Determine the [x, y] coordinate at the center of the cell enclosing the given text.  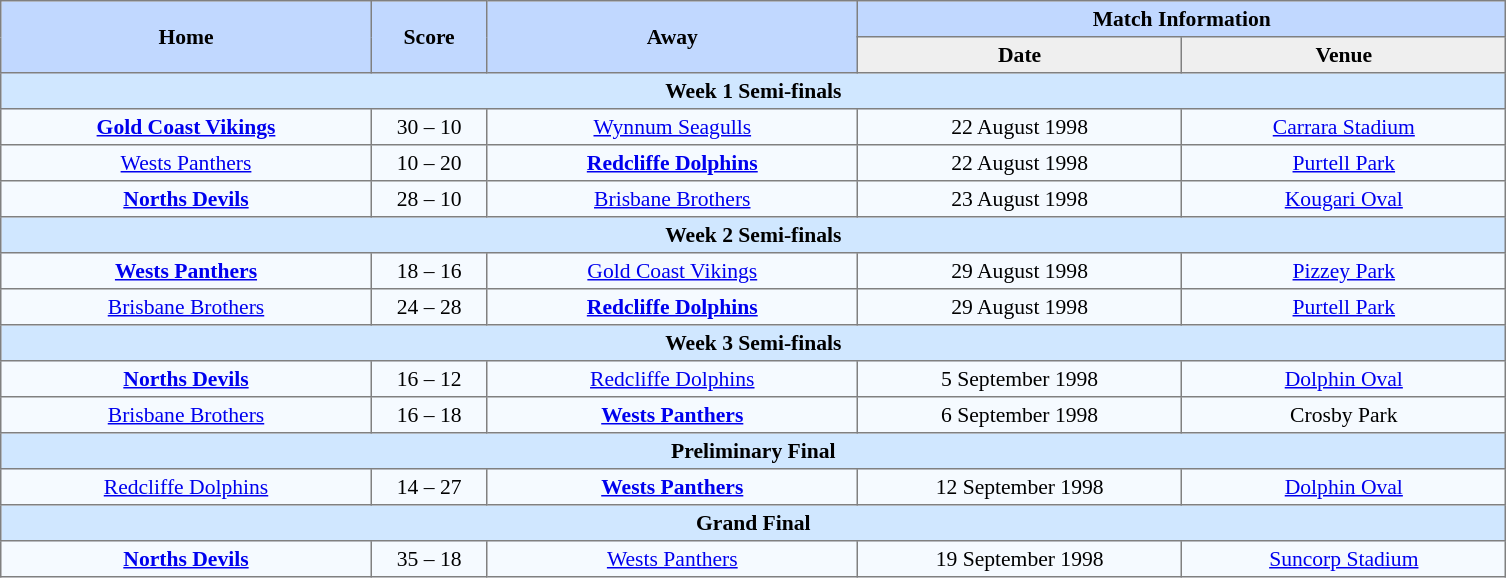
28 – 10 [429, 199]
30 – 10 [429, 127]
Carrara Stadium [1344, 127]
Week 2 Semi-finals [754, 235]
24 – 28 [429, 307]
Pizzey Park [1344, 271]
18 – 16 [429, 271]
23 August 1998 [1020, 199]
6 September 1998 [1020, 415]
Home [186, 37]
19 September 1998 [1020, 559]
Week 1 Semi-finals [754, 91]
14 – 27 [429, 487]
Week 3 Semi-finals [754, 343]
Suncorp Stadium [1344, 559]
16 – 18 [429, 415]
16 – 12 [429, 379]
Away [672, 37]
10 – 20 [429, 163]
35 – 18 [429, 559]
5 September 1998 [1020, 379]
Wynnum Seagulls [672, 127]
Preliminary Final [754, 451]
Venue [1344, 55]
Date [1020, 55]
Match Information [1182, 19]
12 September 1998 [1020, 487]
Crosby Park [1344, 415]
Kougari Oval [1344, 199]
Grand Final [754, 523]
Score [429, 37]
